From the cell containing the given text, extract its center point as (x, y) coordinate. 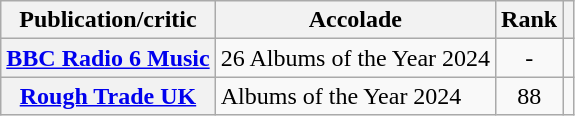
Rank (530, 20)
Albums of the Year 2024 (355, 96)
- (530, 58)
Rough Trade UK (108, 96)
Publication/critic (108, 20)
88 (530, 96)
Accolade (355, 20)
26 Albums of the Year 2024 (355, 58)
BBC Radio 6 Music (108, 58)
